Capture the cell that displays the provided text and extract its [X, Y] central coordinate. 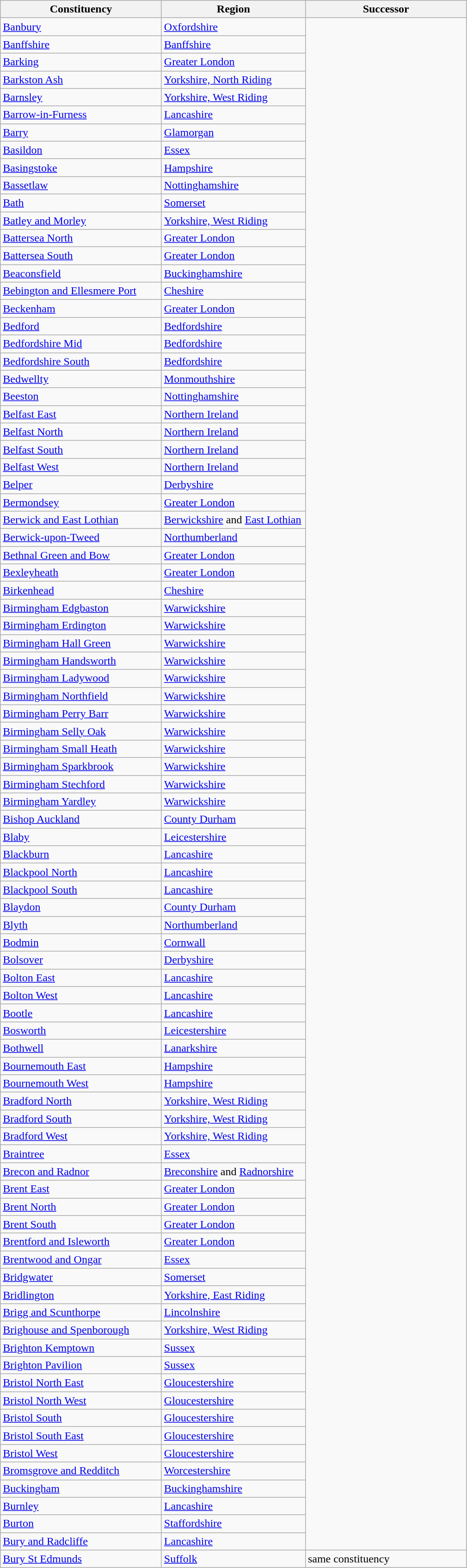
Bath [81, 203]
Brent East [81, 1189]
Bournemouth East [81, 1066]
Berwick-upon-Tweed [81, 538]
Bournemouth West [81, 1084]
Brighouse and Spenborough [81, 1330]
Bethnal Green and Bow [81, 555]
Bradford North [81, 1101]
Bromsgrove and Redditch [81, 1471]
Blackpool North [81, 872]
Bassetlaw [81, 185]
Birmingham Handsworth [81, 661]
Yorkshire, East Riding [233, 1295]
Bristol North West [81, 1401]
Braintree [81, 1154]
Bebington and Ellesmere Port [81, 291]
Buckingham [81, 1488]
Birmingham Edgbaston [81, 608]
Basingstoke [81, 167]
Bristol West [81, 1453]
Birmingham Small Heath [81, 749]
Basildon [81, 150]
Bridgwater [81, 1277]
Belfast West [81, 467]
Bridlington [81, 1295]
Bury St Edmunds [81, 1559]
Birmingham Erdington [81, 626]
Birmingham Perry Barr [81, 713]
Bermondsey [81, 502]
Blaydon [81, 907]
Brecon and Radnor [81, 1171]
Successor [386, 9]
Blackpool South [81, 890]
Birmingham Yardley [81, 802]
Birmingham Stechford [81, 784]
Bolsover [81, 960]
Barrow-in-Furness [81, 115]
Barking [81, 62]
Lincolnshire [233, 1312]
Bothwell [81, 1048]
Bristol North East [81, 1383]
Blackburn [81, 855]
Belfast East [81, 414]
Berwick and East Lothian [81, 520]
Bolton East [81, 978]
Birmingham Sparkbrook [81, 766]
Blaby [81, 837]
Brentford and Isleworth [81, 1242]
Beaconsfield [81, 273]
Battersea North [81, 238]
Oxfordshire [233, 27]
Bolton West [81, 995]
Blyth [81, 925]
Belfast South [81, 449]
Barnsley [81, 97]
Brentwood and Ongar [81, 1259]
Bury and Radcliffe [81, 1541]
Monmouthshire [233, 379]
Banbury [81, 27]
Region [233, 9]
Bradford South [81, 1119]
Bedfordshire South [81, 361]
Brighton Pavilion [81, 1365]
Birmingham Ladywood [81, 678]
Bedford [81, 326]
Brighton Kemptown [81, 1348]
Bedwellty [81, 379]
Brent North [81, 1207]
Worcestershire [233, 1471]
Bradford West [81, 1136]
Glamorgan [233, 132]
Bodmin [81, 942]
Barry [81, 132]
Barkston Ash [81, 80]
Burnley [81, 1506]
Bristol South East [81, 1436]
Birmingham Northfield [81, 696]
Bosworth [81, 1030]
Yorkshire, North Riding [233, 80]
Batley and Morley [81, 221]
Birmingham Hall Green [81, 643]
Birmingham Selly Oak [81, 731]
Brigg and Scunthorpe [81, 1312]
Bishop Auckland [81, 819]
Cornwall [233, 942]
Brent South [81, 1224]
Belper [81, 484]
Burton [81, 1524]
Beeston [81, 397]
Bedfordshire Mid [81, 344]
Bootle [81, 1013]
Bexleyheath [81, 573]
Belfast North [81, 432]
Lanarkshire [233, 1048]
Bristol South [81, 1418]
Birkenhead [81, 590]
Berwickshire and East Lothian [233, 520]
Suffolk [233, 1559]
Breconshire and Radnorshire [233, 1171]
Constituency [81, 9]
Battersea South [81, 256]
same constituency [386, 1559]
Beckenham [81, 309]
Staffordshire [233, 1524]
